Return the (X, Y) coordinate for the center point of the cell that contains the specified text.  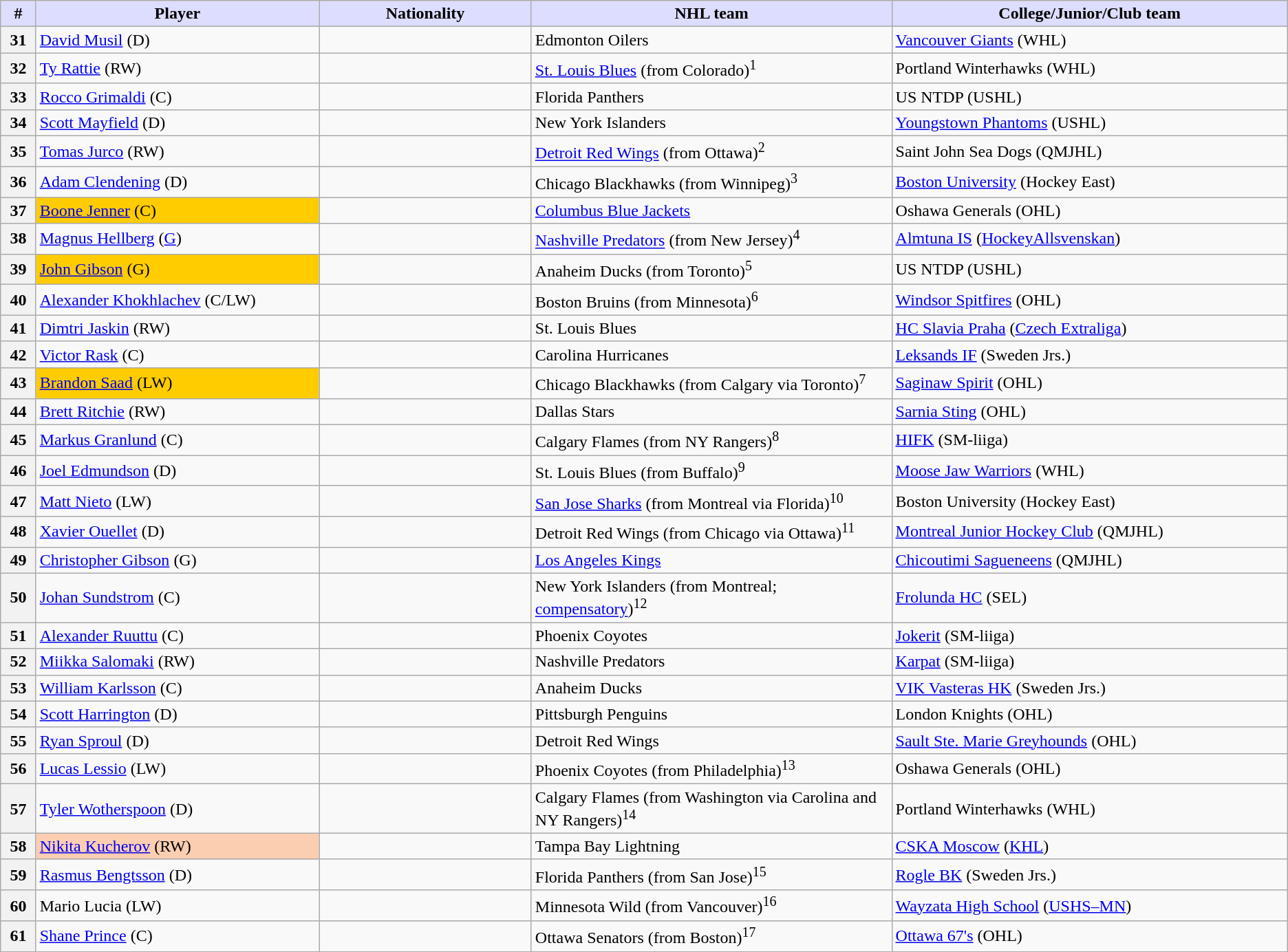
CSKA Moscow (KHL) (1090, 846)
Miikka Salomaki (RW) (178, 662)
Calgary Flames (from Washington via Carolina and NY Rangers)14 (711, 809)
Chicoutimi Sagueneens (QMJHL) (1090, 560)
Frolunda HC (SEL) (1090, 598)
Brett Ritchie (RW) (178, 411)
Detroit Red Wings (from Ottawa)2 (711, 151)
Brandon Saad (LW) (178, 384)
Anaheim Ducks (from Toronto)5 (711, 270)
St. Louis Blues (from Buffalo)9 (711, 470)
Saginaw Spirit (OHL) (1090, 384)
Florida Panthers (from San Jose)15 (711, 875)
David Musil (D) (178, 40)
Vancouver Giants (WHL) (1090, 40)
31 (18, 40)
Pittsburgh Penguins (711, 714)
Matt Nieto (LW) (178, 501)
Almtuna IS (HockeyAllsvenskan) (1090, 239)
46 (18, 470)
Mario Lucia (LW) (178, 905)
34 (18, 122)
San Jose Sharks (from Montreal via Florida)10 (711, 501)
39 (18, 270)
38 (18, 239)
Tyler Wotherspoon (D) (178, 809)
Joel Edmundson (D) (178, 470)
Karpat (SM-liiga) (1090, 662)
St. Louis Blues (711, 328)
50 (18, 598)
Columbus Blue Jackets (711, 210)
St. Louis Blues (from Colorado)1 (711, 69)
Ottawa 67's (OHL) (1090, 937)
Tomas Jurco (RW) (178, 151)
Sarnia Sting (OHL) (1090, 411)
Calgary Flames (from NY Rangers)8 (711, 440)
36 (18, 182)
Alexander Ruuttu (C) (178, 636)
Rocco Grimaldi (C) (178, 96)
Magnus Hellberg (G) (178, 239)
57 (18, 809)
49 (18, 560)
Chicago Blackhawks (from Calgary via Toronto)7 (711, 384)
41 (18, 328)
New York Islanders (711, 122)
Scott Mayfield (D) (178, 122)
Dimtri Jaskin (RW) (178, 328)
32 (18, 69)
56 (18, 769)
# (18, 14)
Ryan Sproul (D) (178, 740)
Sault Ste. Marie Greyhounds (OHL) (1090, 740)
Alexander Khokhlachev (C/LW) (178, 300)
Los Angeles Kings (711, 560)
33 (18, 96)
Victor Rask (C) (178, 354)
Phoenix Coyotes (711, 636)
Ty Rattie (RW) (178, 69)
53 (18, 688)
Adam Clendening (D) (178, 182)
Phoenix Coyotes (from Philadelphia)13 (711, 769)
VIK Vasteras HK (Sweden Jrs.) (1090, 688)
Nationality (425, 14)
Tampa Bay Lightning (711, 846)
Leksands IF (Sweden Jrs.) (1090, 354)
43 (18, 384)
35 (18, 151)
48 (18, 532)
Dallas Stars (711, 411)
Ottawa Senators (from Boston)17 (711, 937)
Minnesota Wild (from Vancouver)16 (711, 905)
Xavier Ouellet (D) (178, 532)
47 (18, 501)
45 (18, 440)
Detroit Red Wings (711, 740)
New York Islanders (from Montreal; compensatory)12 (711, 598)
HIFK (SM-liiga) (1090, 440)
61 (18, 937)
Johan Sundstrom (C) (178, 598)
60 (18, 905)
John Gibson (G) (178, 270)
44 (18, 411)
Boone Jenner (C) (178, 210)
Christopher Gibson (G) (178, 560)
Florida Panthers (711, 96)
Jokerit (SM-liiga) (1090, 636)
HC Slavia Praha (Czech Extraliga) (1090, 328)
Saint John Sea Dogs (QMJHL) (1090, 151)
Boston Bruins (from Minnesota)6 (711, 300)
Nashville Predators (from New Jersey)4 (711, 239)
42 (18, 354)
Wayzata High School (USHS–MN) (1090, 905)
Anaheim Ducks (711, 688)
52 (18, 662)
54 (18, 714)
College/Junior/Club team (1090, 14)
51 (18, 636)
Montreal Junior Hockey Club (QMJHL) (1090, 532)
Edmonton Oilers (711, 40)
Windsor Spitfires (OHL) (1090, 300)
Carolina Hurricanes (711, 354)
Youngstown Phantoms (USHL) (1090, 122)
58 (18, 846)
Moose Jaw Warriors (WHL) (1090, 470)
40 (18, 300)
Shane Prince (C) (178, 937)
Rogle BK (Sweden Jrs.) (1090, 875)
55 (18, 740)
Player (178, 14)
Chicago Blackhawks (from Winnipeg)3 (711, 182)
59 (18, 875)
Rasmus Bengtsson (D) (178, 875)
Detroit Red Wings (from Chicago via Ottawa)11 (711, 532)
Lucas Lessio (LW) (178, 769)
Nikita Kucherov (RW) (178, 846)
Nashville Predators (711, 662)
NHL team (711, 14)
Markus Granlund (C) (178, 440)
37 (18, 210)
William Karlsson (C) (178, 688)
London Knights (OHL) (1090, 714)
Scott Harrington (D) (178, 714)
